Scan for the cell matching the given text and deliver its (x, y) coordinate at center. 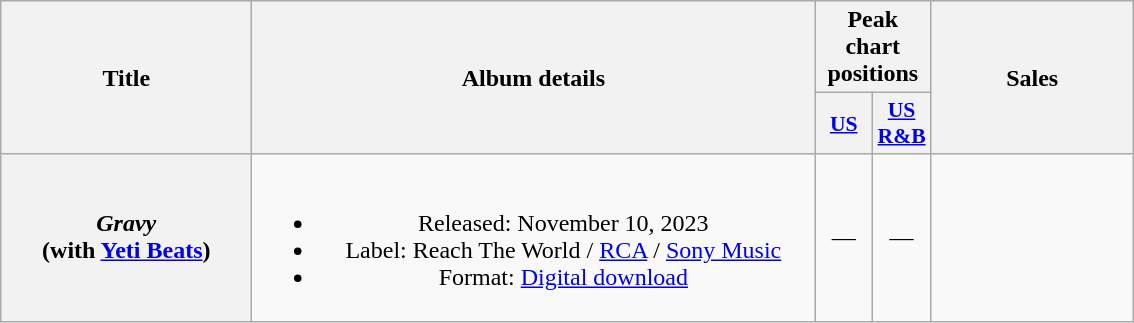
Released: November 10, 2023Label: Reach The World / RCA / Sony MusicFormat: Digital download (534, 238)
Peak chart positions (873, 47)
Title (126, 78)
Gravy (with Yeti Beats) (126, 238)
Album details (534, 78)
US (844, 124)
Sales (1032, 78)
US R&B (902, 124)
